Extract the [x, y] coordinate from the center of the cell holding the provided text.  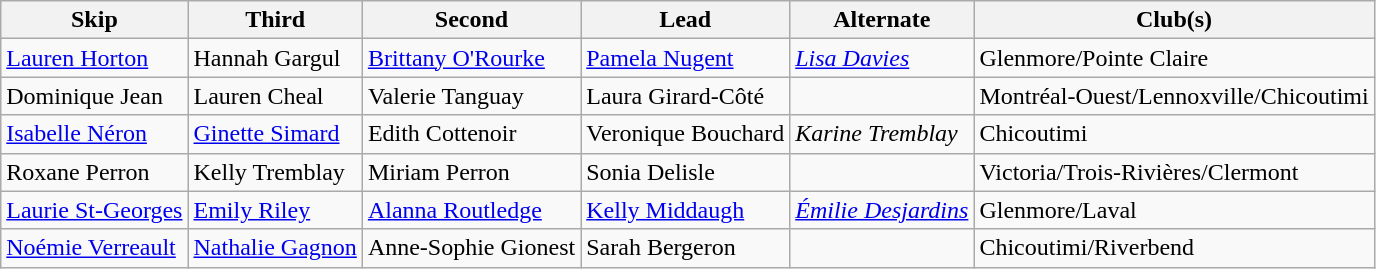
Miriam Perron [471, 172]
Alternate [882, 20]
Ginette Simard [275, 134]
Glenmore/Laval [1174, 210]
Roxane Perron [94, 172]
Club(s) [1174, 20]
Edith Cottenoir [471, 134]
Third [275, 20]
Second [471, 20]
Lisa Davies [882, 58]
Skip [94, 20]
Lauren Horton [94, 58]
Valerie Tanguay [471, 96]
Isabelle Néron [94, 134]
Alanna Routledge [471, 210]
Veronique Bouchard [686, 134]
Émilie Desjardins [882, 210]
Lauren Cheal [275, 96]
Nathalie Gagnon [275, 248]
Lead [686, 20]
Kelly Tremblay [275, 172]
Glenmore/Pointe Claire [1174, 58]
Laura Girard-Côté [686, 96]
Sarah Bergeron [686, 248]
Chicoutimi [1174, 134]
Sonia Delisle [686, 172]
Anne-Sophie Gionest [471, 248]
Montréal-Ouest/Lennoxville/Chicoutimi [1174, 96]
Laurie St-Georges [94, 210]
Hannah Gargul [275, 58]
Pamela Nugent [686, 58]
Dominique Jean [94, 96]
Brittany O'Rourke [471, 58]
Victoria/Trois-Rivières/Clermont [1174, 172]
Emily Riley [275, 210]
Kelly Middaugh [686, 210]
Karine Tremblay [882, 134]
Noémie Verreault [94, 248]
Chicoutimi/Riverbend [1174, 248]
